Extract the [x, y] coordinate from the center of the cell holding the provided text.  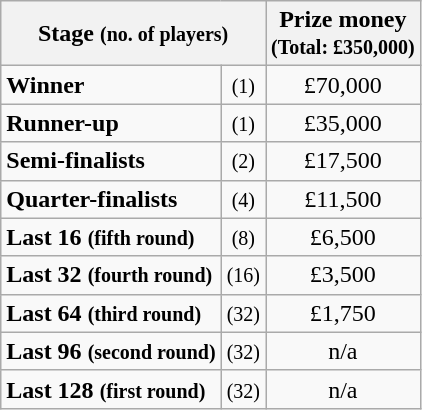
Last 128 (first round) [111, 389]
£70,000 [344, 85]
Last 96 (second round) [111, 351]
Prize money(Total: £350,000) [344, 34]
£1,750 [344, 313]
(8) [243, 237]
Last 16 (fifth round) [111, 237]
Semi-finalists [111, 161]
£3,500 [344, 275]
(16) [243, 275]
£17,500 [344, 161]
£6,500 [344, 237]
Winner [111, 85]
Last 64 (third round) [111, 313]
(4) [243, 199]
£35,000 [344, 123]
£11,500 [344, 199]
Last 32 (fourth round) [111, 275]
Quarter-finalists [111, 199]
Stage (no. of players) [134, 34]
(2) [243, 161]
Runner-up [111, 123]
